Capture the cell that displays the provided text and extract its (X, Y) central coordinate. 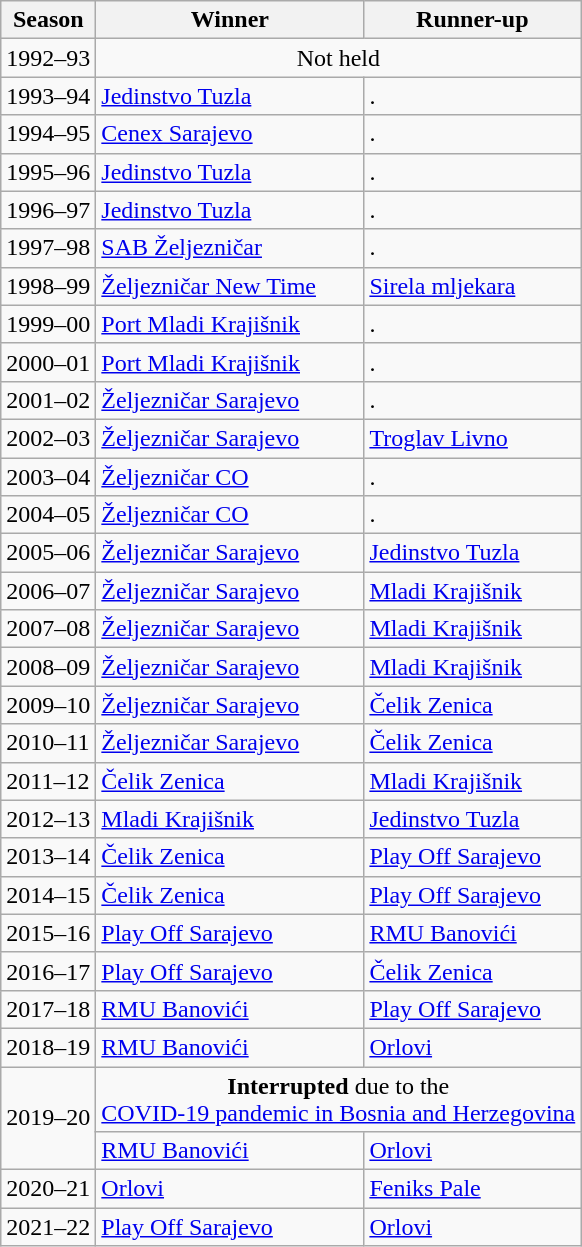
Feniks Pale (472, 1189)
2021–22 (48, 1227)
2007–08 (48, 629)
Sirela mljekara (472, 286)
2009–10 (48, 705)
2010–11 (48, 743)
2006–07 (48, 591)
2017–18 (48, 1009)
1997–98 (48, 248)
2008–09 (48, 667)
2015–16 (48, 933)
1992–93 (48, 58)
2013–14 (48, 857)
Željezničar New Time (230, 286)
Season (48, 20)
Interrupted due to theCOVID-19 pandemic in Bosnia and Herzegovina (338, 1098)
SAB Željezničar (230, 248)
2005–06 (48, 553)
2002–03 (48, 438)
2020–21 (48, 1189)
1996–97 (48, 210)
2019–20 (48, 1118)
1993–94 (48, 96)
2012–13 (48, 819)
1995–96 (48, 172)
2000–01 (48, 362)
2001–02 (48, 400)
2004–05 (48, 515)
2016–17 (48, 971)
2014–15 (48, 895)
2018–19 (48, 1047)
Winner (230, 20)
2003–04 (48, 477)
Runner-up (472, 20)
1998–99 (48, 286)
Troglav Livno (472, 438)
Cenex Sarajevo (230, 134)
1999–00 (48, 324)
2011–12 (48, 781)
1994–95 (48, 134)
Not held (338, 58)
